Find where the given text appears and provide that cell's center as (x, y) coordinate. 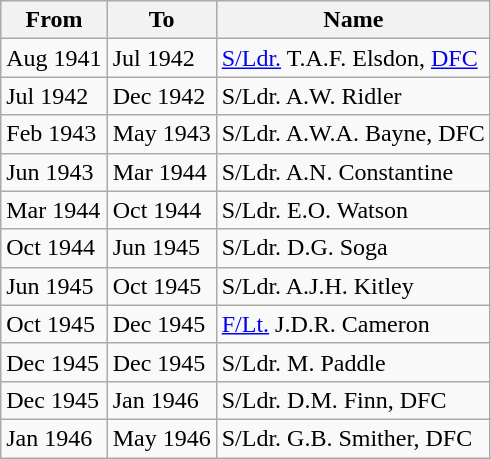
Feb 1943 (54, 134)
S/Ldr. E.O. Watson (353, 210)
To (162, 20)
S/Ldr. D.G. Soga (353, 248)
S/Ldr. A.N. Constantine (353, 172)
S/Ldr. A.J.H. Kitley (353, 286)
S/Ldr. G.B. Smither, DFC (353, 438)
S/Ldr. T.A.F. Elsdon, DFC (353, 58)
May 1943 (162, 134)
May 1946 (162, 438)
S/Ldr. M. Paddle (353, 362)
S/Ldr. D.M. Finn, DFC (353, 400)
Aug 1941 (54, 58)
Dec 1942 (162, 96)
Name (353, 20)
Jun 1943 (54, 172)
From (54, 20)
S/Ldr. A.W.A. Bayne, DFC (353, 134)
S/Ldr. A.W. Ridler (353, 96)
F/Lt. J.D.R. Cameron (353, 324)
